Find where the given text appears and provide that cell's center as [x, y] coordinate. 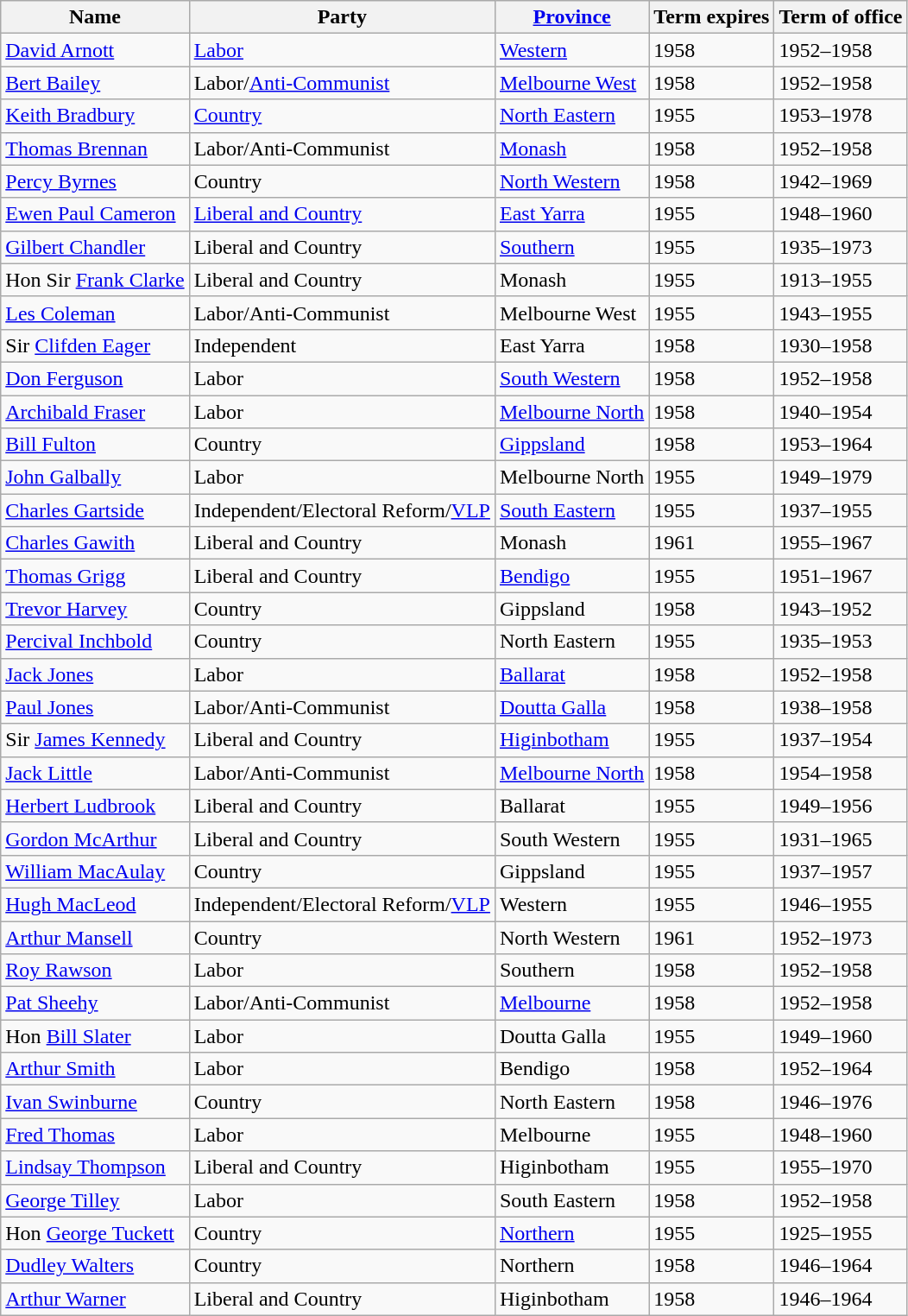
1949–1956 [841, 806]
Jack Little [95, 773]
Keith Bradbury [95, 116]
Ewen Paul Cameron [95, 214]
1952–1973 [841, 937]
William MacAulay [95, 871]
Term of office [841, 17]
Bert Bailey [95, 83]
Hon Bill Slater [95, 1036]
Gilbert Chandler [95, 247]
Sir James Kennedy [95, 740]
Lindsay Thompson [95, 1167]
Fred Thomas [95, 1135]
1931–1965 [841, 838]
1935–1973 [841, 247]
1954–1958 [841, 773]
1943–1952 [841, 609]
1937–1955 [841, 510]
Sir Clifden Eager [95, 345]
Percival Inchbold [95, 642]
Thomas Grigg [95, 576]
Independent [342, 345]
1925–1955 [841, 1233]
1940–1954 [841, 412]
1953–1978 [841, 116]
Province [571, 17]
1937–1957 [841, 871]
Party [342, 17]
1953–1964 [841, 445]
Ivan Swinburne [95, 1102]
Hon Sir Frank Clarke [95, 280]
1935–1953 [841, 642]
Bill Fulton [95, 445]
Dudley Walters [95, 1266]
1946–1955 [841, 904]
Pat Sheehy [95, 1003]
1930–1958 [841, 345]
1938–1958 [841, 707]
Paul Jones [95, 707]
Don Ferguson [95, 378]
Trevor Harvey [95, 609]
1949–1979 [841, 478]
Hon George Tuckett [95, 1233]
1913–1955 [841, 280]
Arthur Smith [95, 1069]
Les Coleman [95, 313]
Percy Byrnes [95, 181]
John Galbally [95, 478]
1955–1967 [841, 543]
Term expires [711, 17]
1952–1964 [841, 1069]
1937–1954 [841, 740]
Jack Jones [95, 674]
1943–1955 [841, 313]
1942–1969 [841, 181]
George Tilley [95, 1200]
Charles Gartside [95, 510]
Name [95, 17]
Archibald Fraser [95, 412]
1955–1970 [841, 1167]
David Arnott [95, 50]
Arthur Mansell [95, 937]
1951–1967 [841, 576]
Arthur Warner [95, 1299]
Roy Rawson [95, 971]
Hugh MacLeod [95, 904]
Gordon McArthur [95, 838]
1949–1960 [841, 1036]
Herbert Ludbrook [95, 806]
Thomas Brennan [95, 149]
1946–1976 [841, 1102]
Charles Gawith [95, 543]
